Find where the given text appears and provide that cell's center as [X, Y] coordinate. 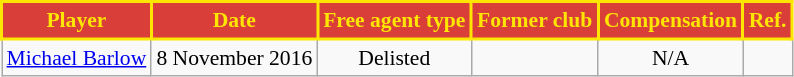
Compensation [670, 20]
Date [234, 20]
8 November 2016 [234, 57]
Free agent type [394, 20]
Ref. [768, 20]
Former club [534, 20]
Player [77, 20]
Delisted [394, 57]
Michael Barlow [77, 57]
N/A [670, 57]
